Locate the cell with the specified text and output its [X, Y] center coordinate. 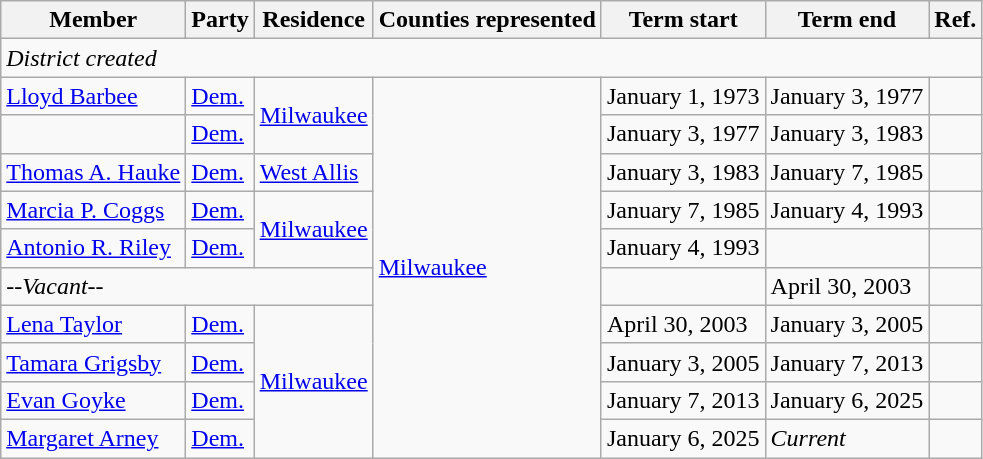
West Allis [314, 172]
Lloyd Barbee [94, 96]
Tamara Grigsby [94, 362]
Marcia P. Coggs [94, 210]
January 1, 1973 [683, 96]
District created [492, 58]
Margaret Arney [94, 438]
Antonio R. Riley [94, 248]
Party [220, 20]
Member [94, 20]
Term end [847, 20]
Ref. [956, 20]
Evan Goyke [94, 400]
Counties represented [487, 20]
Current [847, 438]
Lena Taylor [94, 324]
--Vacant-- [187, 286]
Term start [683, 20]
Residence [314, 20]
Thomas A. Hauke [94, 172]
